From the cell containing the given text, extract its center point as (x, y) coordinate. 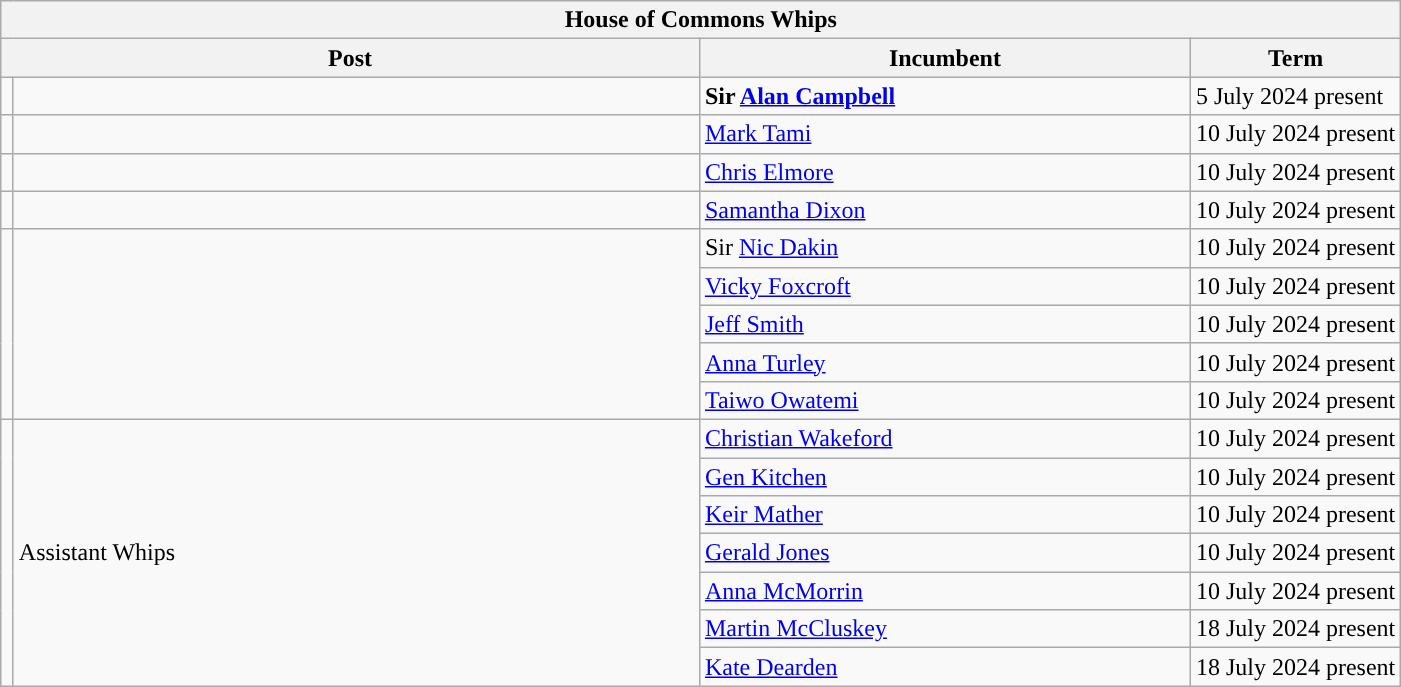
Term (1295, 58)
Kate Dearden (944, 667)
Gen Kitchen (944, 477)
Anna Turley (944, 362)
Sir Nic Dakin (944, 248)
Sir Alan Campbell (944, 96)
Anna McMorrin (944, 591)
Keir Mather (944, 515)
Jeff Smith (944, 324)
Christian Wakeford (944, 438)
House of Commons Whips (701, 20)
5 July 2024 present (1295, 96)
Gerald Jones (944, 553)
Taiwo Owatemi (944, 400)
Incumbent (944, 58)
Martin McCluskey (944, 629)
Post (350, 58)
Vicky Foxcroft (944, 286)
Assistant Whips (356, 552)
Samantha Dixon (944, 210)
Chris Elmore (944, 172)
Mark Tami (944, 134)
